Output the (X, Y) coordinate of the center of the cell containing the given text.  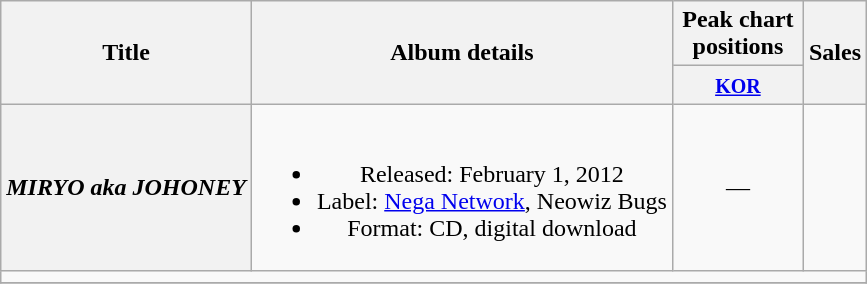
Peak chart positions (738, 34)
Title (126, 52)
Album details (462, 52)
KOR (738, 85)
Released: February 1, 2012Label: Nega Network, Neowiz BugsFormat: CD, digital download (462, 188)
— (738, 188)
MIRYO aka JOHONEY (126, 188)
Sales (834, 52)
